Extract the [X, Y] coordinate from the center of the cell holding the provided text.  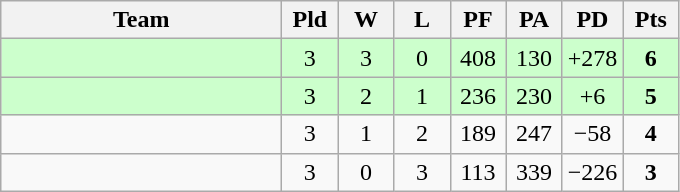
Pts [651, 20]
PA [534, 20]
230 [534, 96]
408 [478, 58]
236 [478, 96]
6 [651, 58]
113 [478, 172]
−226 [592, 172]
247 [534, 134]
339 [534, 172]
PF [478, 20]
+278 [592, 58]
130 [534, 58]
+6 [592, 96]
189 [478, 134]
−58 [592, 134]
5 [651, 96]
Team [142, 20]
PD [592, 20]
W [366, 20]
Pld [310, 20]
4 [651, 134]
L [422, 20]
